Pinpoint the cell where the given text exists, returning its (x, y) midpoint coordinate. 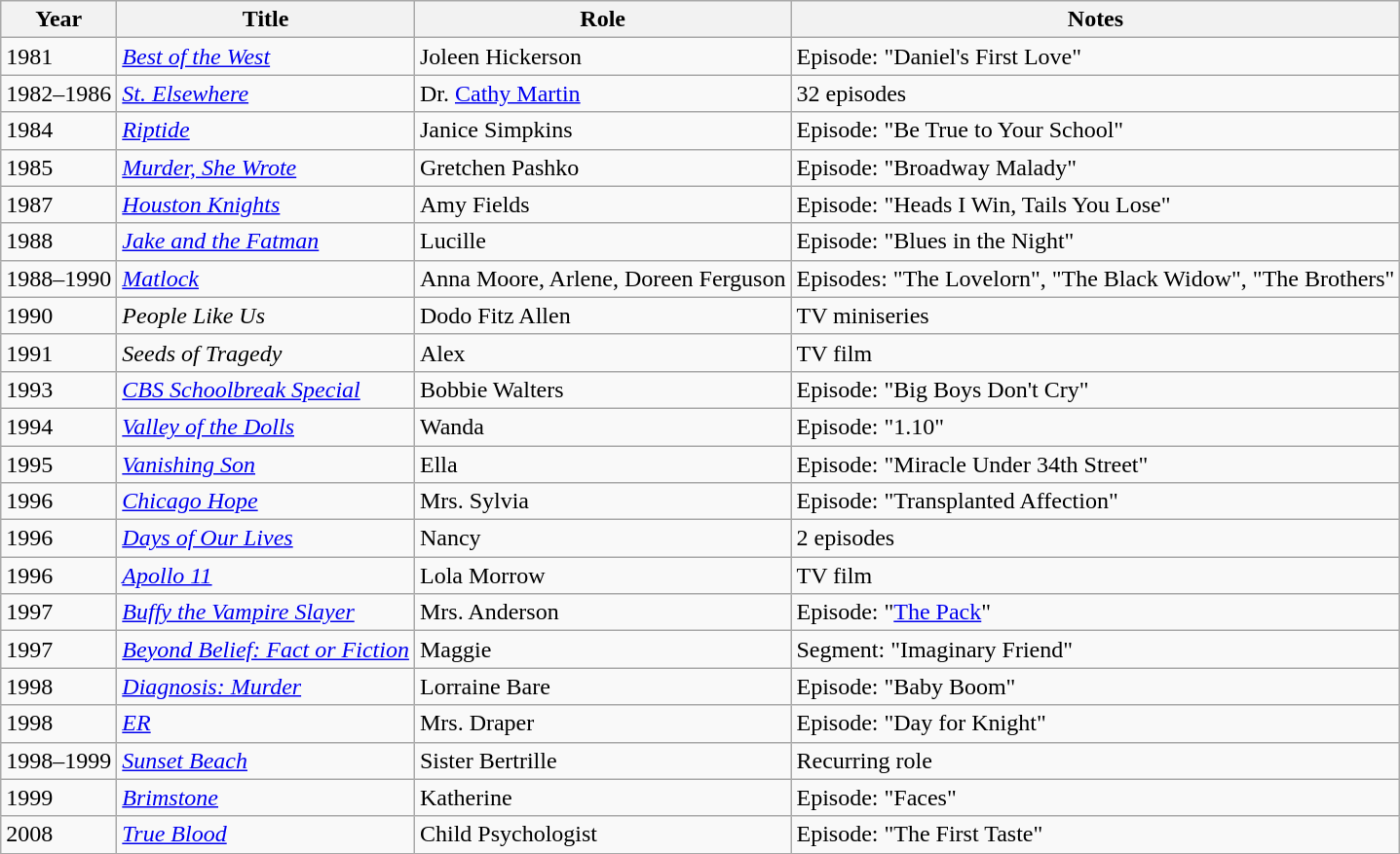
Episode: "Be True to Your School" (1095, 130)
Lola Morrow (602, 576)
Notes (1095, 19)
Lucille (602, 241)
Sister Bertrille (602, 761)
Best of the West (266, 56)
Sunset Beach (266, 761)
Dodo Fitz Allen (602, 316)
2 episodes (1095, 538)
Seeds of Tragedy (266, 353)
1982–1986 (58, 93)
Episode: "Baby Boom" (1095, 687)
1991 (58, 353)
Diagnosis: Murder (266, 687)
Episode: "Blues in the Night" (1095, 241)
1990 (58, 316)
Title (266, 19)
1998–1999 (58, 761)
Amy Fields (602, 204)
People Like Us (266, 316)
Mrs. Sylvia (602, 501)
1987 (58, 204)
Year (58, 19)
Recurring role (1095, 761)
Episode: "Day for Knight" (1095, 724)
1981 (58, 56)
Nancy (602, 538)
Riptide (266, 130)
Child Psychologist (602, 835)
ER (266, 724)
TV miniseries (1095, 316)
Episode: "Miracle Under 34th Street" (1095, 464)
Gretchen Pashko (602, 167)
Mrs. Anderson (602, 613)
Episode: "Heads I Win, Tails You Lose" (1095, 204)
Days of Our Lives (266, 538)
Segment: "Imaginary Friend" (1095, 650)
St. Elsewhere (266, 93)
2008 (58, 835)
1999 (58, 798)
Episode: "The Pack" (1095, 613)
1985 (58, 167)
CBS Schoolbreak Special (266, 390)
Matlock (266, 278)
Episode: "Big Boys Don't Cry" (1095, 390)
Episode: "Daniel's First Love" (1095, 56)
Janice Simpkins (602, 130)
Valley of the Dolls (266, 427)
Murder, She Wrote (266, 167)
1995 (58, 464)
1993 (58, 390)
Episode: "1.10" (1095, 427)
Mrs. Draper (602, 724)
1984 (58, 130)
Episode: "Transplanted Affection" (1095, 501)
Houston Knights (266, 204)
Dr. Cathy Martin (602, 93)
Vanishing Son (266, 464)
Lorraine Bare (602, 687)
Episode: "The First Taste" (1095, 835)
Katherine (602, 798)
Anna Moore, Arlene, Doreen Ferguson (602, 278)
Episode: "Broadway Malady" (1095, 167)
Ella (602, 464)
Bobbie Walters (602, 390)
Alex (602, 353)
Apollo 11 (266, 576)
1994 (58, 427)
Chicago Hope (266, 501)
Role (602, 19)
Episodes: "The Lovelorn", "The Black Widow", "The Brothers" (1095, 278)
1988–1990 (58, 278)
1988 (58, 241)
Maggie (602, 650)
Buffy the Vampire Slayer (266, 613)
Brimstone (266, 798)
Wanda (602, 427)
Beyond Belief: Fact or Fiction (266, 650)
Jake and the Fatman (266, 241)
Episode: "Faces" (1095, 798)
Joleen Hickerson (602, 56)
32 episodes (1095, 93)
True Blood (266, 835)
